Provide the (X, Y) coordinate of the cell's center where the given text is located.  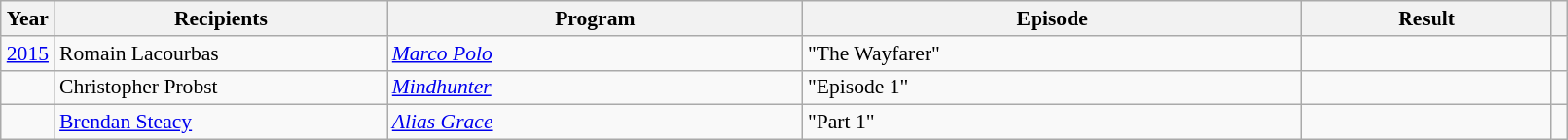
Alias Grace (596, 122)
Program (596, 18)
Romain Lacourbas (221, 53)
Result (1426, 18)
Recipients (221, 18)
Year (27, 18)
2015 (27, 53)
"Part 1" (1053, 122)
Mindhunter (596, 87)
Marco Polo (596, 53)
Episode (1053, 18)
Brendan Steacy (221, 122)
Christopher Probst (221, 87)
"The Wayfarer" (1053, 53)
"Episode 1" (1053, 87)
